Detect which cell encompasses the target text, then output its [x, y] center coordinate. 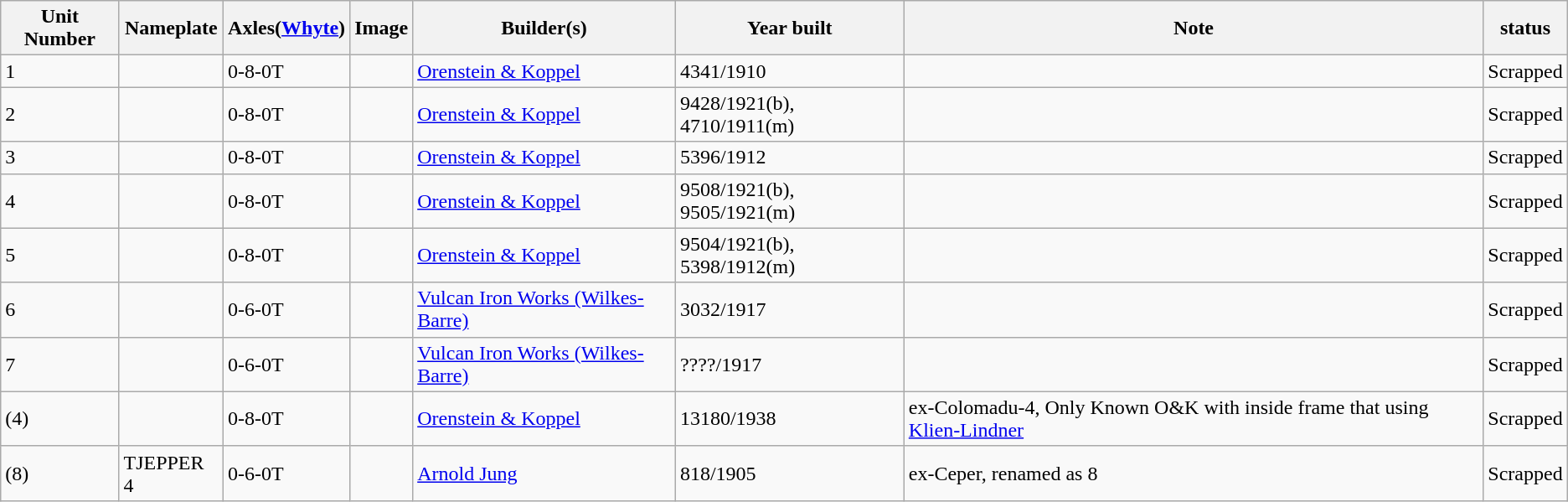
(4) [60, 419]
4341/1910 [789, 71]
7 [60, 364]
Arnold Jung [544, 473]
9508/1921(b), 9505/1921(m) [789, 201]
4 [60, 201]
ex-Colomadu-4, Only Known O&K with inside frame that using Klien-Lindner [1194, 419]
Axles(Whyte) [286, 28]
9428/1921(b), 4710/1911(m) [789, 114]
????/1917 [789, 364]
3032/1917 [789, 310]
(8) [60, 473]
Builder(s) [544, 28]
2 [60, 114]
status [1525, 28]
Year built [789, 28]
6 [60, 310]
3 [60, 158]
ex-Ceper, renamed as 8 [1194, 473]
5396/1912 [789, 158]
TJEPPER 4 [171, 473]
Unit Number [60, 28]
5 [60, 255]
13180/1938 [789, 419]
9504/1921(b), 5398/1912(m) [789, 255]
818/1905 [789, 473]
1 [60, 71]
Nameplate [171, 28]
Note [1194, 28]
Image [382, 28]
